Scan for the cell matching the given text and deliver its [X, Y] coordinate at center. 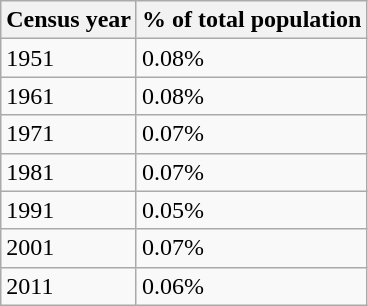
1981 [69, 172]
2001 [69, 248]
1951 [69, 58]
0.06% [251, 286]
Census year [69, 20]
% of total population [251, 20]
1991 [69, 210]
0.05% [251, 210]
2011 [69, 286]
1971 [69, 134]
1961 [69, 96]
